Pinpoint the cell where the given text exists, returning its [X, Y] midpoint coordinate. 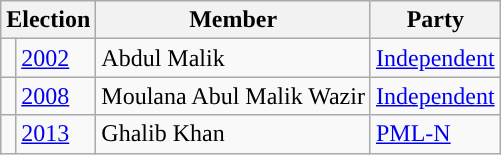
Ghalib Khan [234, 134]
2002 [56, 58]
2013 [56, 134]
Abdul Malik [234, 58]
PML-N [435, 134]
Moulana Abul Malik Wazir [234, 96]
Member [234, 20]
Election [48, 20]
2008 [56, 96]
Party [435, 20]
